Capture the cell that displays the provided text and extract its (X, Y) central coordinate. 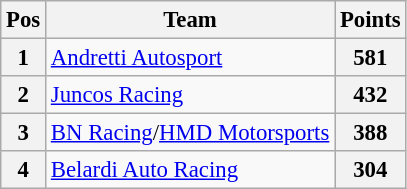
BN Racing/HMD Motorsports (190, 133)
1 (24, 58)
Juncos Racing (190, 95)
581 (370, 58)
3 (24, 133)
Belardi Auto Racing (190, 170)
Points (370, 20)
304 (370, 170)
Team (190, 20)
2 (24, 95)
Pos (24, 20)
4 (24, 170)
Andretti Autosport (190, 58)
388 (370, 133)
432 (370, 95)
